Identify which cell holds the provided text, then report its (X, Y) central coordinate. 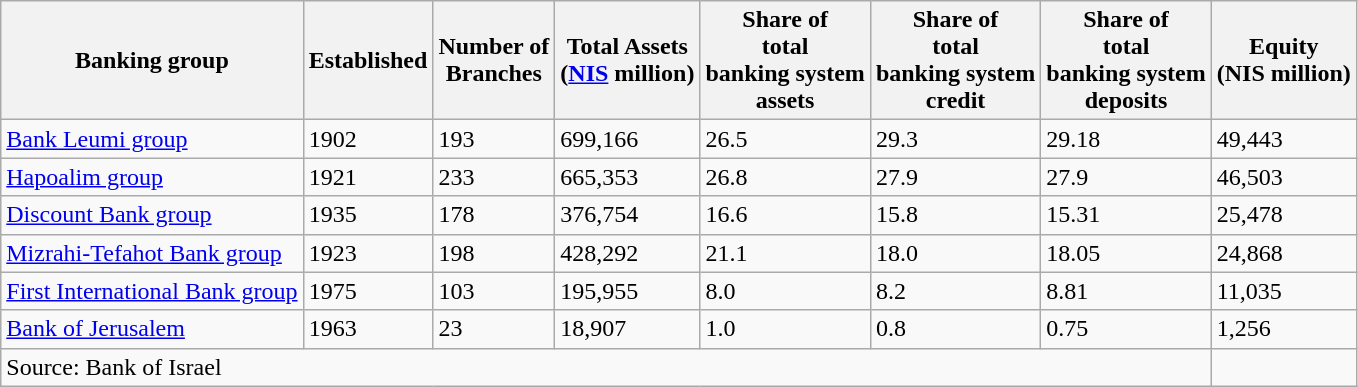
16.6 (785, 215)
Bank of Jerusalem (152, 329)
25,478 (1284, 215)
103 (494, 291)
Total Assets(NIS million) (628, 60)
1923 (368, 253)
699,166 (628, 139)
Source: Bank of Israel (606, 367)
First International Bank group (152, 291)
26.8 (785, 177)
Established (368, 60)
1935 (368, 215)
428,292 (628, 253)
665,353 (628, 177)
1963 (368, 329)
29.18 (1126, 139)
Discount Bank group (152, 215)
1,256 (1284, 329)
8.0 (785, 291)
26.5 (785, 139)
0.8 (955, 329)
1975 (368, 291)
Equity(NIS million) (1284, 60)
376,754 (628, 215)
Number ofBranches (494, 60)
1902 (368, 139)
15.8 (955, 215)
29.3 (955, 139)
Share oftotalbanking systemassets (785, 60)
23 (494, 329)
Mizrahi-Tefahot Bank group (152, 253)
178 (494, 215)
198 (494, 253)
24,868 (1284, 253)
21.1 (785, 253)
Share oftotalbanking systemcredit (955, 60)
11,035 (1284, 291)
195,955 (628, 291)
Banking group (152, 60)
46,503 (1284, 177)
18.05 (1126, 253)
49,443 (1284, 139)
0.75 (1126, 329)
Share oftotalbanking systemdeposits (1126, 60)
18.0 (955, 253)
193 (494, 139)
Hapoalim group (152, 177)
15.31 (1126, 215)
233 (494, 177)
18,907 (628, 329)
1921 (368, 177)
8.2 (955, 291)
1.0 (785, 329)
8.81 (1126, 291)
Bank Leumi group (152, 139)
